Extract the (X, Y) coordinate from the center of the cell holding the provided text.  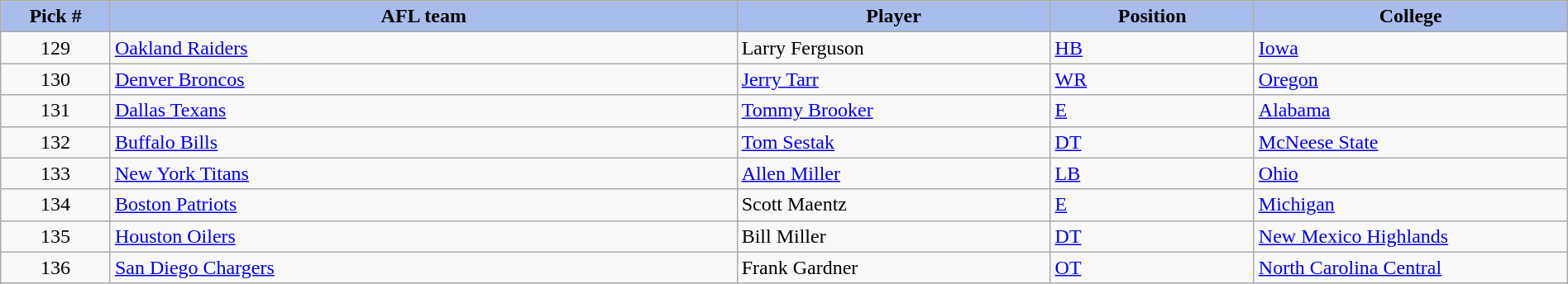
Player (893, 17)
136 (56, 267)
Alabama (1411, 111)
Michigan (1411, 205)
Tom Sestak (893, 142)
Scott Maentz (893, 205)
Ohio (1411, 173)
Buffalo Bills (423, 142)
Larry Ferguson (893, 48)
131 (56, 111)
Dallas Texans (423, 111)
AFL team (423, 17)
McNeese State (1411, 142)
LB (1152, 173)
New York Titans (423, 173)
College (1411, 17)
OT (1152, 267)
Boston Patriots (423, 205)
134 (56, 205)
Bill Miller (893, 236)
San Diego Chargers (423, 267)
New Mexico Highlands (1411, 236)
WR (1152, 79)
Pick # (56, 17)
129 (56, 48)
HB (1152, 48)
Allen Miller (893, 173)
Frank Gardner (893, 267)
Houston Oilers (423, 236)
135 (56, 236)
Oregon (1411, 79)
130 (56, 79)
Jerry Tarr (893, 79)
132 (56, 142)
Oakland Raiders (423, 48)
Tommy Brooker (893, 111)
North Carolina Central (1411, 267)
Iowa (1411, 48)
Denver Broncos (423, 79)
Position (1152, 17)
133 (56, 173)
